Detect which cell encompasses the target text, then output its (X, Y) center coordinate. 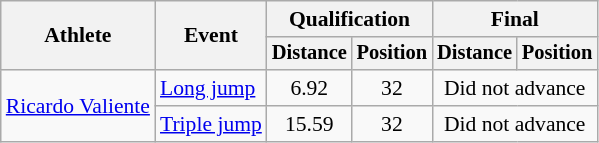
Event (211, 36)
Triple jump (211, 124)
Qualification (350, 19)
6.92 (310, 88)
Final (514, 19)
15.59 (310, 124)
Long jump (211, 88)
Athlete (78, 36)
Ricardo Valiente (78, 106)
